Scan for the cell matching the given text and deliver its (X, Y) coordinate at center. 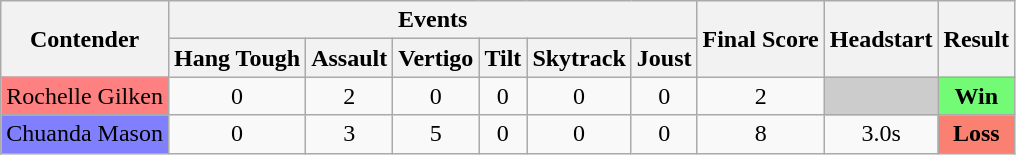
Vertigo (436, 58)
Chuanda Mason (85, 134)
Result (976, 39)
Joust (664, 58)
Win (976, 96)
Hang Tough (236, 58)
8 (760, 134)
Headstart (881, 39)
Assault (350, 58)
Loss (976, 134)
Final Score (760, 39)
Skytrack (579, 58)
Contender (85, 39)
Tilt (503, 58)
Rochelle Gilken (85, 96)
3 (350, 134)
3.0s (881, 134)
Events (432, 20)
5 (436, 134)
